Find where the given text appears and provide that cell's center as (x, y) coordinate. 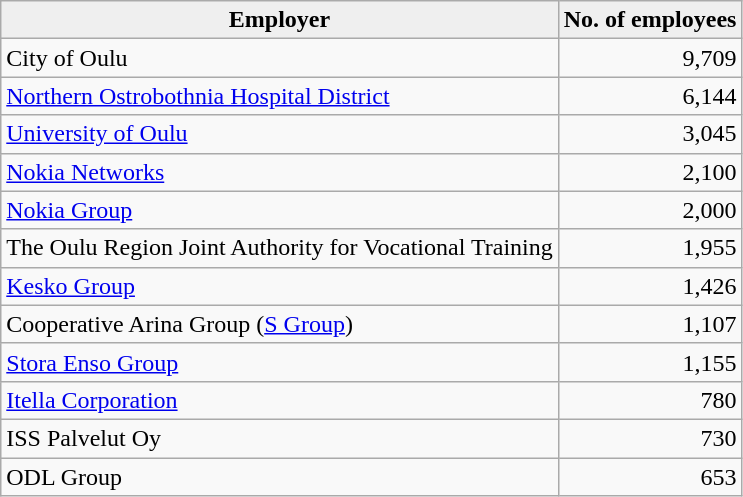
Itella Corporation (280, 400)
ISS Palvelut Oy (280, 438)
780 (650, 400)
2,000 (650, 210)
1,107 (650, 324)
653 (650, 477)
No. of employees (650, 20)
Nokia Networks (280, 172)
3,045 (650, 134)
City of Oulu (280, 58)
Northern Ostrobothnia Hospital District (280, 96)
1,955 (650, 248)
Employer (280, 20)
Cooperative Arina Group (S Group) (280, 324)
9,709 (650, 58)
Nokia Group (280, 210)
ODL Group (280, 477)
The Oulu Region Joint Authority for Vocational Training (280, 248)
Kesko Group (280, 286)
2,100 (650, 172)
1,155 (650, 362)
University of Oulu (280, 134)
6,144 (650, 96)
1,426 (650, 286)
Stora Enso Group (280, 362)
730 (650, 438)
